Provide the (x, y) coordinate of the cell's center where the given text is located.  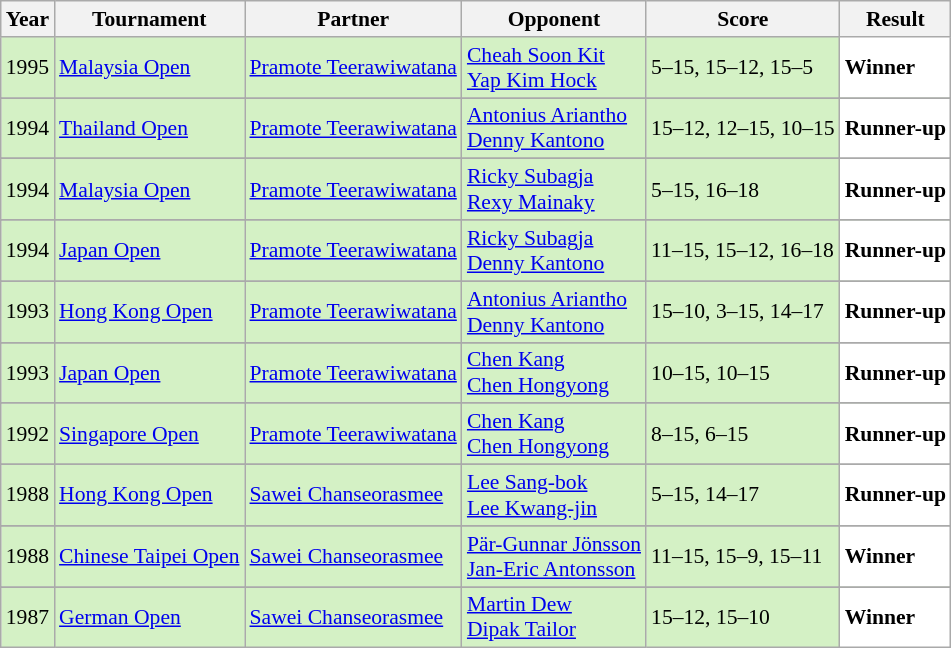
Pär-Gunnar Jönsson Jan-Eric Antonsson (554, 556)
Partner (352, 19)
1987 (28, 618)
German Open (149, 618)
Opponent (554, 19)
10–15, 10–15 (743, 372)
Ricky Subagja Denny Kantono (554, 250)
Score (743, 19)
5–15, 15–12, 15–5 (743, 68)
Singapore Open (149, 434)
Chinese Taipei Open (149, 556)
1992 (28, 434)
15–12, 15–10 (743, 618)
8–15, 6–15 (743, 434)
Cheah Soon Kit Yap Kim Hock (554, 68)
Result (896, 19)
15–10, 3–15, 14–17 (743, 312)
Thailand Open (149, 128)
11–15, 15–12, 16–18 (743, 250)
Year (28, 19)
5–15, 14–17 (743, 496)
5–15, 16–18 (743, 190)
Lee Sang-bok Lee Kwang-jin (554, 496)
11–15, 15–9, 15–11 (743, 556)
Tournament (149, 19)
Martin Dew Dipak Tailor (554, 618)
15–12, 12–15, 10–15 (743, 128)
Ricky Subagja Rexy Mainaky (554, 190)
1995 (28, 68)
